Determine the [x, y] coordinate at the center of the cell enclosing the given text.  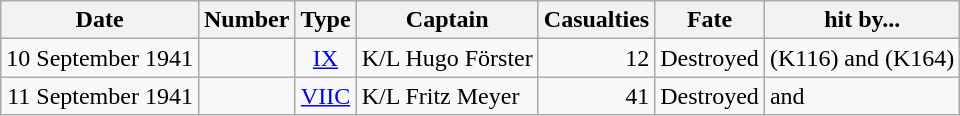
10 September 1941 [100, 58]
K/L Fritz Meyer [447, 96]
K/L Hugo Förster [447, 58]
Casualties [596, 20]
11 September 1941 [100, 96]
(K116) and (K164) [862, 58]
Type [326, 20]
VIIC [326, 96]
Date [100, 20]
hit by... [862, 20]
IX [326, 58]
and [862, 96]
12 [596, 58]
Captain [447, 20]
41 [596, 96]
Fate [710, 20]
Number [246, 20]
